Locate the cell with the specified text and output its (x, y) center coordinate. 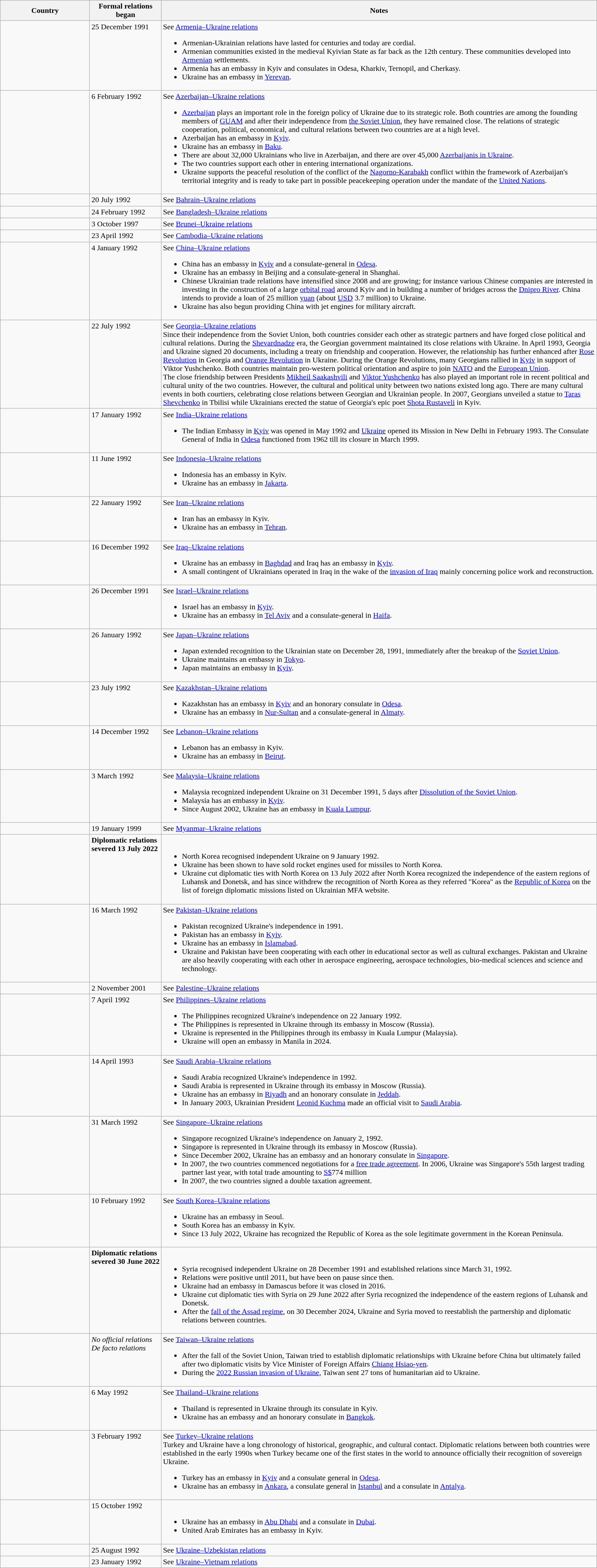
23 April 1992 (125, 236)
20 July 1992 (125, 200)
2 November 2001 (125, 988)
3 February 1992 (125, 1465)
3 October 1997 (125, 224)
22 January 1992 (125, 519)
23 January 1992 (125, 1562)
14 December 1992 (125, 748)
Ukraine has an embassy in Abu Dhabi and a consulate in Dubai.United Arab Emirates has an embassy in Kyiv. (379, 1522)
See Israel–Ukraine relationsIsrael has an embassy in Kyiv.Ukraine has an embassy in Tel Aviv and a consulate-general in Haifa. (379, 607)
See Lebanon–Ukraine relationsLebanon has an embassy in Kyiv.Ukraine has an embassy in Beirut. (379, 748)
7 April 1992 (125, 1025)
4 January 1992 (125, 281)
See Myanmar–Ukraine relations (379, 828)
26 January 1992 (125, 656)
See Bangladesh–Ukraine relations (379, 212)
6 May 1992 (125, 1408)
25 August 1992 (125, 1550)
16 December 1992 (125, 563)
See Brunei–Ukraine relations (379, 224)
6 February 1992 (125, 142)
See Ukraine–Uzbekistan relations (379, 1550)
14 April 1993 (125, 1086)
Notes (379, 11)
15 October 1992 (125, 1522)
25 December 1991 (125, 55)
Diplomatic relations severed 13 July 2022 (125, 869)
19 January 1999 (125, 828)
Formal relations began (125, 11)
Country (45, 11)
26 December 1991 (125, 607)
See Iran–Ukraine relationsIran has an embassy in Kyiv.Ukraine has an embassy in Tehran. (379, 519)
24 February 1992 (125, 212)
23 July 1992 (125, 704)
See Bahrain–Ukraine relations (379, 200)
See Palestine–Ukraine relations (379, 988)
3 March 1992 (125, 796)
No official relations De facto relations (125, 1360)
See Cambodia–Ukraine relations (379, 236)
22 July 1992 (125, 364)
16 March 1992 (125, 943)
11 June 1992 (125, 474)
Diplomatic relations severed 30 June 2022 (125, 1290)
See Indonesia–Ukraine relationsIndonesia has an embassy in Kyiv.Ukraine has an embassy in Jakarta. (379, 474)
See Ukraine–Vietnam relations (379, 1562)
10 February 1992 (125, 1220)
17 January 1992 (125, 430)
31 March 1992 (125, 1155)
